Identify which cell holds the provided text, then report its [X, Y] central coordinate. 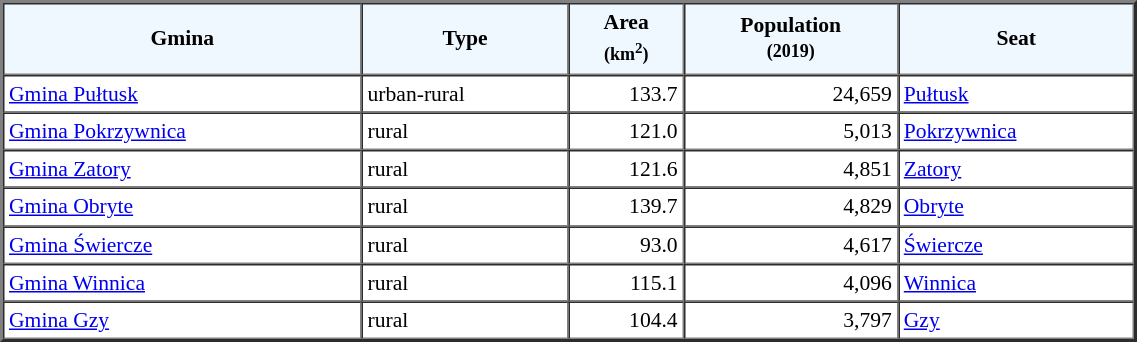
Gmina Pułtusk [182, 93]
121.6 [626, 169]
Gmina Zatory [182, 169]
Obryte [1016, 207]
Gmina Gzy [182, 321]
4,829 [791, 207]
Seat [1016, 38]
Zatory [1016, 169]
urban-rural [466, 93]
4,617 [791, 245]
Gmina Świercze [182, 245]
Area(km2) [626, 38]
Gmina Winnica [182, 283]
104.4 [626, 321]
3,797 [791, 321]
Gzy [1016, 321]
121.0 [626, 131]
4,096 [791, 283]
Gmina [182, 38]
Pułtusk [1016, 93]
Type [466, 38]
Pokrzywnica [1016, 131]
139.7 [626, 207]
Gmina Obryte [182, 207]
24,659 [791, 93]
Gmina Pokrzywnica [182, 131]
133.7 [626, 93]
93.0 [626, 245]
115.1 [626, 283]
4,851 [791, 169]
Świercze [1016, 245]
5,013 [791, 131]
Winnica [1016, 283]
Population(2019) [791, 38]
